Determine the [x, y] coordinate at the center of the cell enclosing the given text.  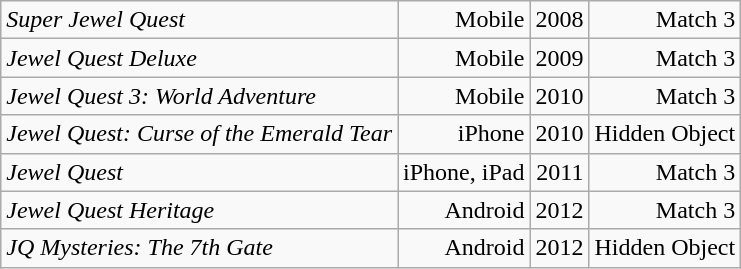
Super Jewel Quest [200, 20]
Jewel Quest Deluxe [200, 58]
iPhone [464, 134]
2011 [560, 172]
Jewel Quest Heritage [200, 210]
Jewel Quest [200, 172]
Jewel Quest: Curse of the Emerald Tear [200, 134]
2009 [560, 58]
JQ Mysteries: The 7th Gate [200, 248]
2008 [560, 20]
Jewel Quest 3: World Adventure [200, 96]
iPhone, iPad [464, 172]
